Scan for the cell matching the given text and deliver its [x, y] coordinate at center. 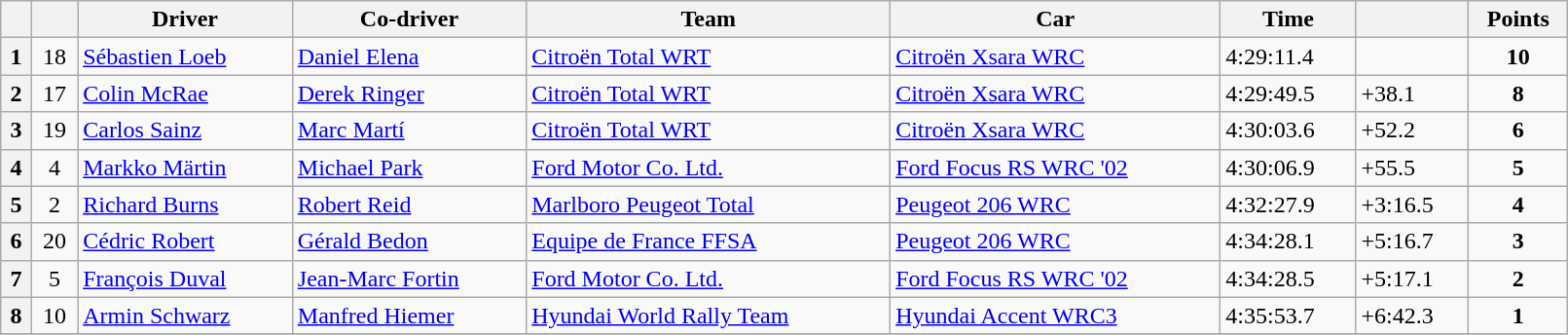
Cédric Robert [185, 242]
+5:16.7 [1412, 242]
Carlos Sainz [185, 130]
Hyundai World Rally Team [709, 316]
Colin McRae [185, 93]
+38.1 [1412, 93]
Daniel Elena [409, 56]
7 [16, 279]
Points [1518, 19]
Robert Reid [409, 205]
+6:42.3 [1412, 316]
Car [1055, 19]
Richard Burns [185, 205]
Marlboro Peugeot Total [709, 205]
+52.2 [1412, 130]
Time [1289, 19]
François Duval [185, 279]
4:29:49.5 [1289, 93]
4:34:28.1 [1289, 242]
Derek Ringer [409, 93]
+5:17.1 [1412, 279]
Armin Schwarz [185, 316]
Sébastien Loeb [185, 56]
4:34:28.5 [1289, 279]
+55.5 [1412, 167]
20 [55, 242]
19 [55, 130]
4:30:03.6 [1289, 130]
18 [55, 56]
4:35:53.7 [1289, 316]
Co-driver [409, 19]
Michael Park [409, 167]
17 [55, 93]
Markko Märtin [185, 167]
Hyundai Accent WRC3 [1055, 316]
Team [709, 19]
Equipe de France FFSA [709, 242]
Gérald Bedon [409, 242]
4:32:27.9 [1289, 205]
Marc Martí [409, 130]
Jean-Marc Fortin [409, 279]
Driver [185, 19]
+3:16.5 [1412, 205]
Manfred Hiemer [409, 316]
4:29:11.4 [1289, 56]
4:30:06.9 [1289, 167]
